Return the [x, y] coordinate for the center point of the cell that contains the specified text.  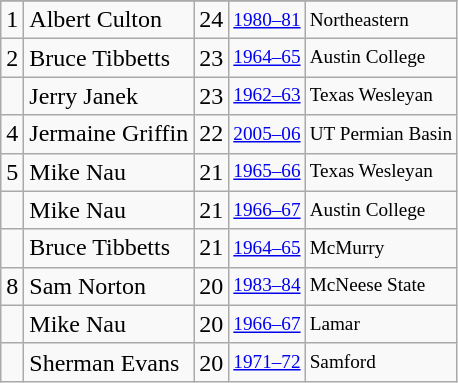
1971–72 [267, 362]
Samford [381, 362]
Jermaine Griffin [109, 134]
Sherman Evans [109, 362]
24 [212, 20]
Albert Culton [109, 20]
2005–06 [267, 134]
5 [12, 172]
Lamar [381, 324]
1980–81 [267, 20]
Jerry Janek [109, 96]
Sam Norton [109, 286]
1965–66 [267, 172]
Northeastern [381, 20]
1983–84 [267, 286]
1962–63 [267, 96]
4 [12, 134]
2 [12, 58]
McMurry [381, 248]
1 [12, 20]
22 [212, 134]
McNeese State [381, 286]
UT Permian Basin [381, 134]
8 [12, 286]
